Output the [X, Y] coordinate of the center of the cell containing the given text.  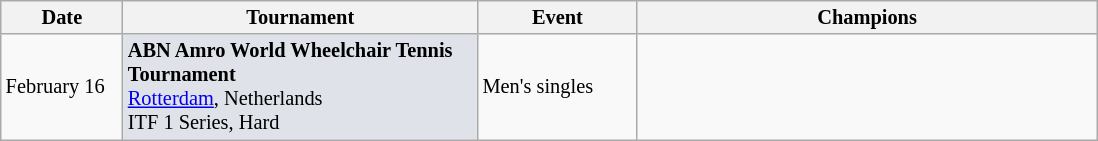
Champions [867, 17]
Men's singles [558, 87]
ABN Amro World Wheelchair Tennis Tournament Rotterdam, NetherlandsITF 1 Series, Hard [300, 87]
Tournament [300, 17]
Event [558, 17]
Date [62, 17]
February 16 [62, 87]
